Pinpoint the cell where the given text exists, returning its (x, y) midpoint coordinate. 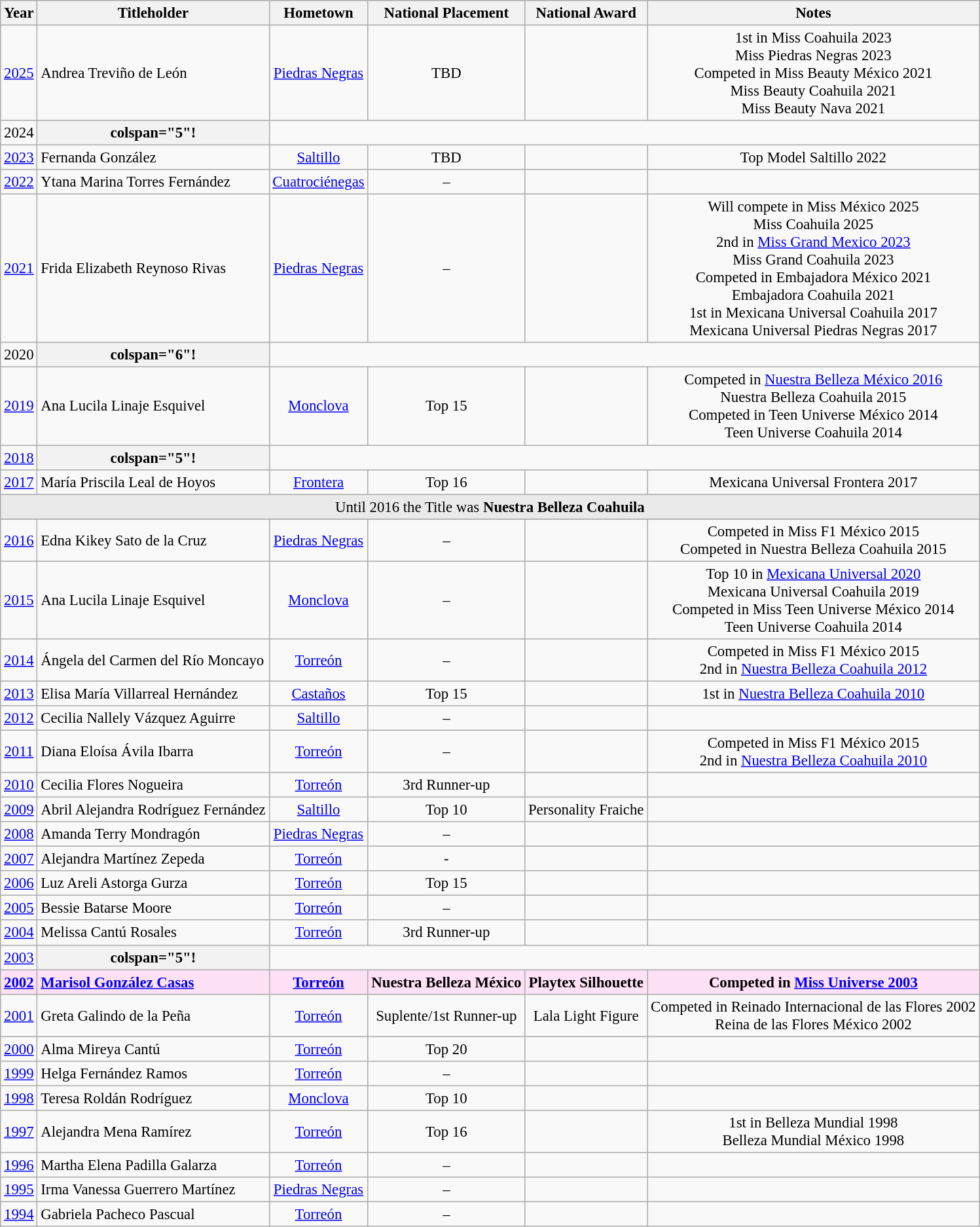
Alejandra Mena Ramírez (153, 1131)
Personality Fraiche (587, 810)
Year (19, 13)
2002 (19, 982)
Melissa Cantú Rosales (153, 933)
2001 (19, 1015)
1995 (19, 1190)
Gabriela Pacheco Pascual (153, 1215)
1st in Miss Coahuila 2023Miss Piedras Negras 2023Competed in Miss Beauty México 2021Miss Beauty Coahuila 2021Miss Beauty Nava 2021 (813, 73)
Cecilia Nallely Vázquez Aguirre (153, 718)
2024 (19, 133)
2013 (19, 693)
Suplente/1st Runner-up (446, 1015)
Top 20 (446, 1049)
2008 (19, 834)
Luz Areli Astorga Gurza (153, 883)
2006 (19, 883)
Marisol González Casas (153, 982)
1994 (19, 1215)
Elisa María Villarreal Hernández (153, 693)
Competed in Miss F1 México 20152nd in Nuestra Belleza Coahuila 2012 (813, 660)
Edna Kikey Sato de la Cruz (153, 540)
2010 (19, 785)
Competed in Miss F1 México 2015Competed in Nuestra Belleza Coahuila 2015 (813, 540)
Abril Alejandra Rodríguez Fernández (153, 810)
Amanda Terry Mondragón (153, 834)
2014 (19, 660)
Competed in Nuestra Belleza México 2016Nuestra Belleza Coahuila 2015Competed in Teen Universe México 2014Teen Universe Coahuila 2014 (813, 406)
Alejandra Martínez Zepeda (153, 859)
Nuestra Belleza México (446, 982)
2023 (19, 158)
2007 (19, 859)
- (446, 859)
1996 (19, 1165)
Diana Eloísa Ávila Ibarra (153, 752)
Alma Mireya Cantú (153, 1049)
Notes (813, 13)
2022 (19, 182)
2017 (19, 482)
2016 (19, 540)
Castaños (318, 693)
Lala Light Figure (587, 1015)
2011 (19, 752)
Teresa Roldán Rodríguez (153, 1098)
Frida Elizabeth Reynoso Rivas (153, 268)
2004 (19, 933)
2000 (19, 1049)
1998 (19, 1098)
1st in Belleza Mundial 1998Belleza Mundial México 1998 (813, 1131)
Mexicana Universal Frontera 2017 (813, 482)
Competed in Reinado Internacional de las Flores 2002Reina de las Flores México 2002 (813, 1015)
2021 (19, 268)
Until 2016 the Title was Nuestra Belleza Coahuila (490, 507)
1999 (19, 1074)
2025 (19, 73)
National Award (587, 13)
Hometown (318, 13)
Cuatrociénegas (318, 182)
colspan="6"! (153, 356)
Martha Elena Padilla Galarza (153, 1165)
1st in Nuestra Belleza Coahuila 2010 (813, 693)
Frontera (318, 482)
Playtex Silhouette (587, 982)
1997 (19, 1131)
Greta Galindo de la Peña (153, 1015)
Ángela del Carmen del Río Moncayo (153, 660)
2005 (19, 908)
Andrea Treviño de León (153, 73)
2020 (19, 356)
Top Model Saltillo 2022 (813, 158)
Ytana Marina Torres Fernández (153, 182)
Top 10 in Mexicana Universal 2020Mexicana Universal Coahuila 2019Competed in Miss Teen Universe México 2014Teen Universe Coahuila 2014 (813, 600)
Helga Fernández Ramos (153, 1074)
2012 (19, 718)
Cecilia Flores Nogueira (153, 785)
2009 (19, 810)
2018 (19, 458)
2003 (19, 957)
National Placement (446, 13)
Competed in Miss Universe 2003 (813, 982)
Titleholder (153, 13)
María Priscila Leal de Hoyos (153, 482)
2015 (19, 600)
Bessie Batarse Moore (153, 908)
Irma Vanessa Guerrero Martínez (153, 1190)
Fernanda González (153, 158)
Competed in Miss F1 México 20152nd in Nuestra Belleza Coahuila 2010 (813, 752)
2019 (19, 406)
